Capture the cell that displays the provided text and extract its [X, Y] central coordinate. 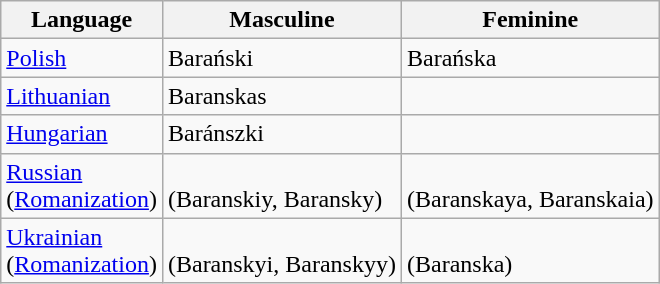
Polish [82, 58]
Barański [282, 58]
Baranskas [282, 96]
Ukrainian (Romanization) [82, 250]
(Baranskiy, Baransky) [282, 186]
(Baranskaya, Baranskaia) [530, 186]
(Baranska) [530, 250]
Masculine [282, 20]
Language [82, 20]
(Baranskyi, Baranskyy) [282, 250]
Baránszki [282, 134]
Russian (Romanization) [82, 186]
Feminine [530, 20]
Hungarian [82, 134]
Barańska [530, 58]
Lithuanian [82, 96]
